Extract the (X, Y) coordinate from the center of the cell holding the provided text.  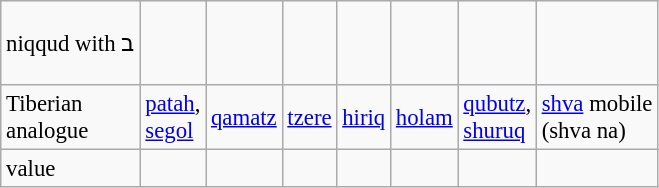
shva mobile(shva na) (596, 118)
qamatz (244, 118)
niqqud with ב (70, 43)
qubutz,shuruq (497, 118)
tzere (310, 118)
Tiberiananalogue (70, 118)
hiriq (364, 118)
value (70, 169)
patah,segol (173, 118)
holam (425, 118)
